Search for the cell housing the specified text and yield its (X, Y) center coordinate. 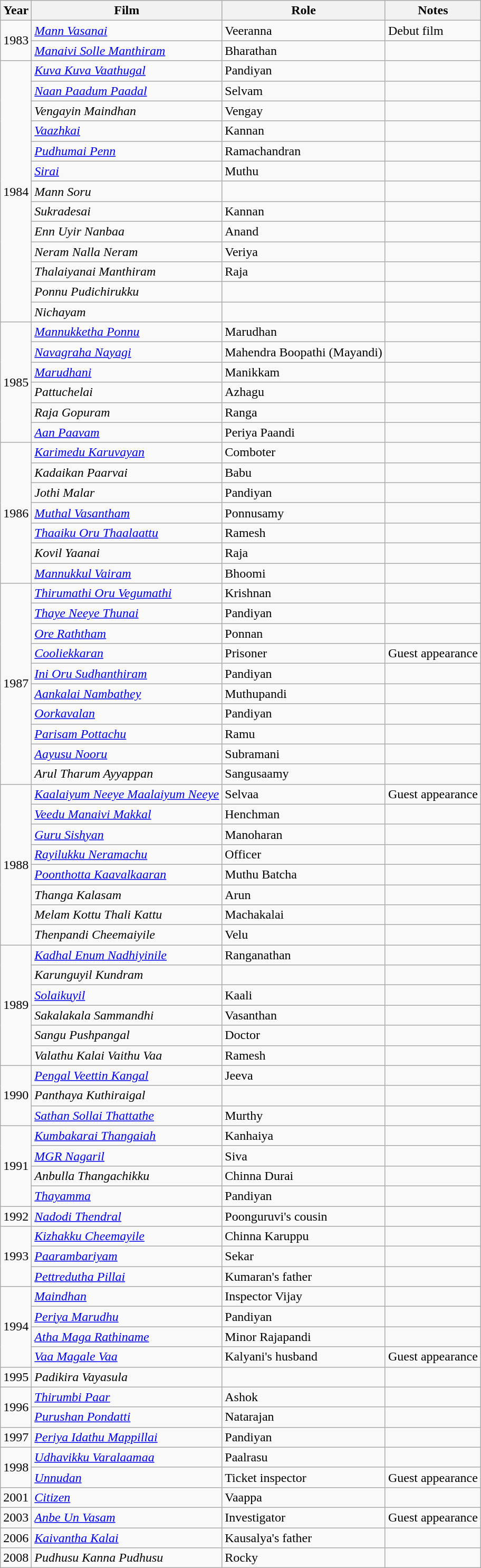
Enn Uyir Nanbaa (127, 231)
Sathan Sollai Thattathe (127, 1116)
Selvaa (304, 794)
Natarajan (304, 1417)
Muthu Batcha (304, 874)
Anbulla Thangachikku (127, 1176)
Ini Oru Sudhanthiram (127, 674)
Mannukketha Ponnu (127, 332)
Periya Idathu Mappillai (127, 1437)
MGR Nagaril (127, 1156)
1996 (16, 1407)
Veeranna (304, 31)
Jeeva (304, 1075)
Aan Paavam (127, 432)
Maindhan (127, 1297)
Bharathan (304, 51)
Kanhaiya (304, 1136)
Ticket inspector (304, 1477)
Kumaran's father (304, 1277)
Velu (304, 935)
Karunguyil Kundram (127, 975)
1983 (16, 41)
Kizhakku Cheemayile (127, 1236)
Ramachandran (304, 151)
Panthaya Kuthiraigal (127, 1095)
2008 (16, 1558)
1994 (16, 1327)
1987 (16, 684)
Thaaiku Oru Thaalaattu (127, 533)
Ponnusamy (304, 513)
Sangu Pushpangal (127, 1035)
Muthal Vasantham (127, 513)
1993 (16, 1257)
Atha Maga Rathiname (127, 1337)
Arun (304, 895)
Azhagu (304, 392)
Vaappa (304, 1497)
Vengayin Maindhan (127, 111)
Padikira Vayasula (127, 1377)
Pettredutha Pillai (127, 1277)
Purushan Pondatti (127, 1417)
Sangusaamy (304, 774)
Film (127, 11)
Kaali (304, 995)
Kadhal Enum Nadhiyinile (127, 955)
Nichayam (127, 312)
1985 (16, 382)
Raja Gopuram (127, 412)
Navagraha Nayagi (127, 352)
Guru Sishyan (127, 834)
Aankalai Nambathey (127, 694)
Vasanthan (304, 1015)
Bhoomi (304, 573)
Unnudan (127, 1477)
Marudhan (304, 332)
Thenpandi Cheemaiyile (127, 935)
Selvam (304, 91)
Officer (304, 854)
Rocky (304, 1558)
Mannukkul Vairam (127, 573)
Paalrasu (304, 1457)
Solaikuyil (127, 995)
Muthupandi (304, 694)
Pattuchelai (127, 392)
Mann Soru (127, 191)
Rayilukku Neramachu (127, 854)
Year (16, 11)
Sakalakala Sammandhi (127, 1015)
Henchman (304, 814)
Ponnu Pudichirukku (127, 292)
Periya Marudhu (127, 1317)
Kaalaiyum Neeye Maalaiyum Neeye (127, 794)
Thirumathi Oru Vegumathi (127, 593)
Notes (432, 11)
2001 (16, 1497)
Thaye Neeye Thunai (127, 613)
Thanga Kalasam (127, 895)
Citizen (127, 1497)
Sekar (304, 1257)
Marudhani (127, 372)
Anbe Un Vasam (127, 1517)
1986 (16, 513)
Kovil Yaanai (127, 553)
Manoharan (304, 834)
Sukradesai (127, 211)
Sirai (127, 171)
Nadodi Thendral (127, 1216)
Poonguruvi's cousin (304, 1216)
Cooliekkaran (127, 654)
Ramu (304, 734)
Veriya (304, 252)
Karimedu Karuvayan (127, 452)
Anand (304, 231)
Kuva Kuva Vaathugal (127, 71)
Kaivantha Kalai (127, 1538)
Prisoner (304, 654)
Vengay (304, 111)
Oorkavalan (127, 714)
Machakalai (304, 915)
2006 (16, 1538)
Kausalya's father (304, 1538)
Aayusu Nooru (127, 754)
Babu (304, 473)
1992 (16, 1216)
Ore Raththam (127, 634)
Pudhusu Kanna Pudhusu (127, 1558)
Kumbakarai Thangaiah (127, 1136)
Ranganathan (304, 955)
Arul Tharum Ayyappan (127, 774)
Ponnan (304, 634)
Investigator (304, 1517)
Role (304, 11)
Melam Kottu Thali Kattu (127, 915)
Thayamma (127, 1196)
Comboter (304, 452)
1984 (16, 191)
Udhavikku Varalaamaa (127, 1457)
Ashok (304, 1397)
Veedu Manaivi Makkal (127, 814)
Murthy (304, 1116)
Jothi Malar (127, 493)
Naan Paadum Paadal (127, 91)
Poonthotta Kaavalkaaran (127, 874)
Minor Rajapandi (304, 1337)
Mahendra Boopathi (Mayandi) (304, 352)
Paarambariyam (127, 1257)
Parisam Pottachu (127, 734)
Manaivi Solle Manthiram (127, 51)
Vaazhkai (127, 131)
Muthu (304, 171)
1990 (16, 1095)
Doctor (304, 1035)
Chinna Durai (304, 1176)
Ranga (304, 412)
2003 (16, 1517)
1998 (16, 1467)
Siva (304, 1156)
Kadaikan Paarvai (127, 473)
Debut film (432, 31)
Chinna Karuppu (304, 1236)
Thirumbi Paar (127, 1397)
Mann Vasanai (127, 31)
Neram Nalla Neram (127, 252)
Vaa Magale Vaa (127, 1357)
1997 (16, 1437)
1989 (16, 1005)
Krishnan (304, 593)
1988 (16, 864)
Thalaiyanai Manthiram (127, 272)
Valathu Kalai Vaithu Vaa (127, 1055)
Periya Paandi (304, 432)
Inspector Vijay (304, 1297)
Kalyani's husband (304, 1357)
Pengal Veettin Kangal (127, 1075)
1991 (16, 1166)
1995 (16, 1377)
Pudhumai Penn (127, 151)
Manikkam (304, 372)
Subramani (304, 754)
